Search for the cell housing the specified text and yield its (X, Y) center coordinate. 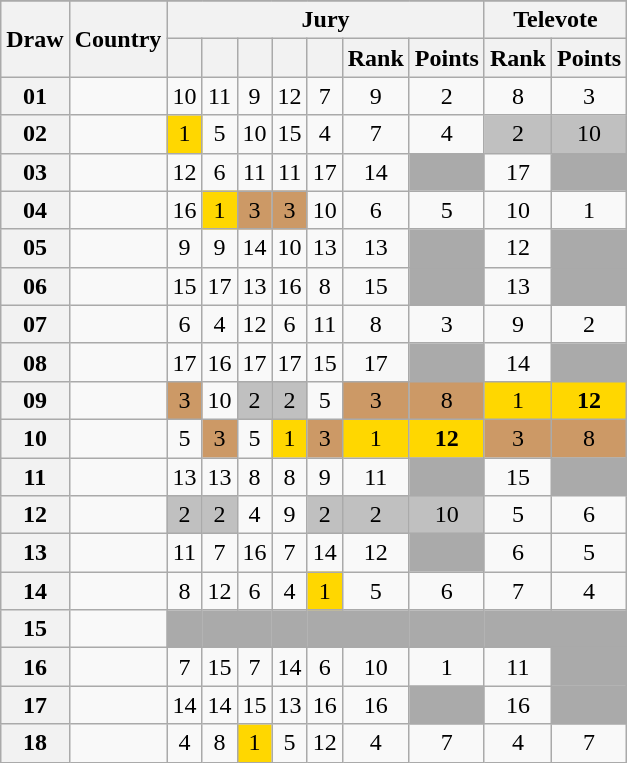
03 (35, 172)
18 (35, 743)
04 (35, 210)
09 (35, 400)
Country (118, 39)
05 (35, 248)
06 (35, 286)
01 (35, 96)
08 (35, 362)
02 (35, 134)
Televote (555, 20)
Draw (35, 39)
Jury (326, 20)
07 (35, 324)
